Search for the cell housing the specified text and yield its [x, y] center coordinate. 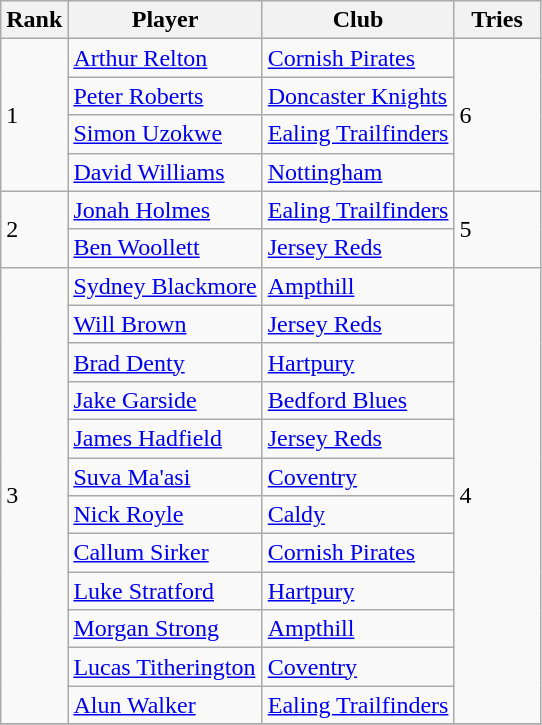
Callum Sirker [165, 553]
Alun Walker [165, 705]
Brad Denty [165, 362]
Ben Woollett [165, 248]
Club [358, 20]
Player [165, 20]
David Williams [165, 172]
Caldy [358, 515]
Sydney Blackmore [165, 286]
5 [497, 229]
Doncaster Knights [358, 96]
6 [497, 115]
Will Brown [165, 324]
Nick Royle [165, 515]
Suva Ma'asi [165, 477]
Jonah Holmes [165, 210]
Arthur Relton [165, 58]
2 [34, 229]
Bedford Blues [358, 400]
Lucas Titherington [165, 667]
Luke Stratford [165, 591]
1 [34, 115]
Tries [497, 20]
Jake Garside [165, 400]
Nottingham [358, 172]
Morgan Strong [165, 629]
4 [497, 496]
Rank [34, 20]
Simon Uzokwe [165, 134]
James Hadfield [165, 438]
Peter Roberts [165, 96]
3 [34, 496]
